Output the (x, y) coordinate of the center of the cell containing the given text.  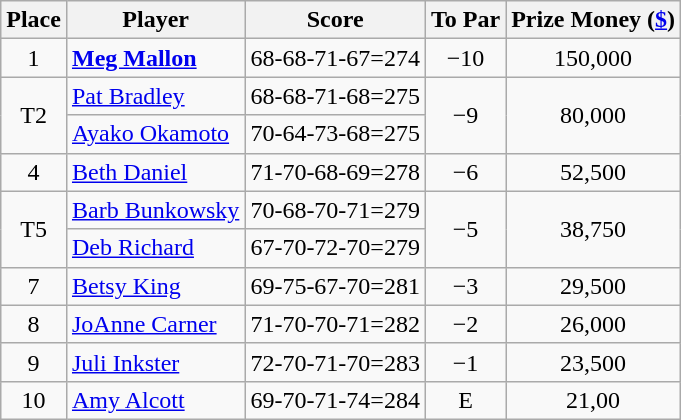
8 (34, 324)
−2 (465, 324)
52,500 (594, 172)
10 (34, 400)
26,000 (594, 324)
T5 (34, 229)
69-75-67-70=281 (336, 286)
67-70-72-70=279 (336, 248)
72-70-71-70=283 (336, 362)
−1 (465, 362)
Deb Richard (155, 248)
−6 (465, 172)
−3 (465, 286)
Player (155, 20)
1 (34, 58)
Beth Daniel (155, 172)
Ayako Okamoto (155, 134)
Juli Inkster (155, 362)
69-70-71-74=284 (336, 400)
−5 (465, 229)
Meg Mallon (155, 58)
Amy Alcott (155, 400)
Betsy King (155, 286)
70-68-70-71=279 (336, 210)
Barb Bunkowsky (155, 210)
9 (34, 362)
70-64-73-68=275 (336, 134)
71-70-70-71=282 (336, 324)
7 (34, 286)
23,500 (594, 362)
150,000 (594, 58)
21,00 (594, 400)
Prize Money ($) (594, 20)
38,750 (594, 229)
Place (34, 20)
Score (336, 20)
71-70-68-69=278 (336, 172)
E (465, 400)
68-68-71-67=274 (336, 58)
4 (34, 172)
T2 (34, 115)
To Par (465, 20)
JoAnne Carner (155, 324)
−9 (465, 115)
80,000 (594, 115)
29,500 (594, 286)
68-68-71-68=275 (336, 96)
Pat Bradley (155, 96)
−10 (465, 58)
